Output the [x, y] coordinate of the center of the cell containing the given text.  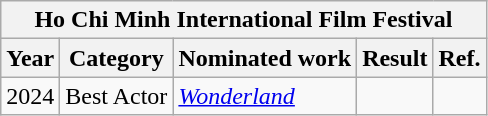
Year [30, 58]
Result [395, 58]
Wonderland [265, 96]
Category [116, 58]
Ho Chi Minh International Film Festival [244, 20]
Nominated work [265, 58]
2024 [30, 96]
Best Actor [116, 96]
Ref. [460, 58]
